Scan for the cell matching the given text and deliver its (X, Y) coordinate at center. 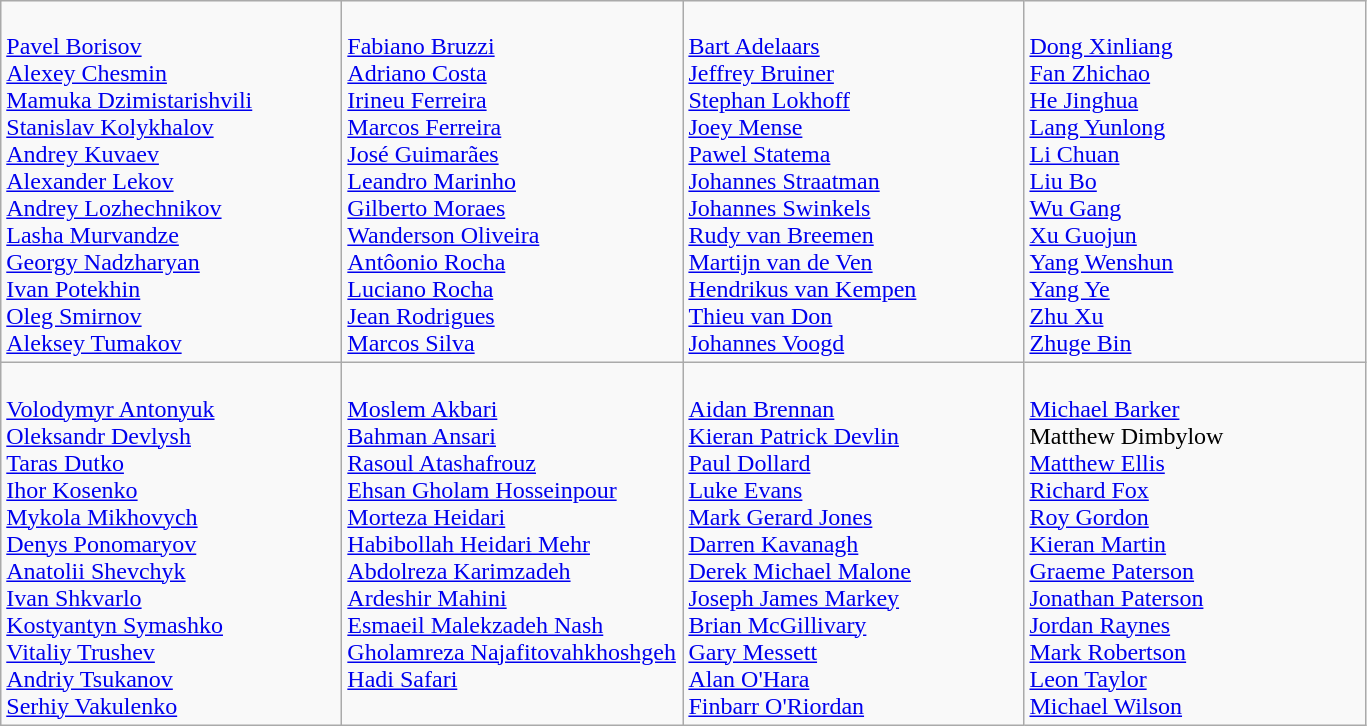
Dong Xinliang Fan Zhichao He Jinghua Lang Yunlong Li Chuan Liu Bo Wu Gang Xu Guojun Yang Wenshun Yang Ye Zhu Xu Zhuge Bin (1194, 182)
